Provide the [X, Y] coordinate of the cell's center where the given text is located.  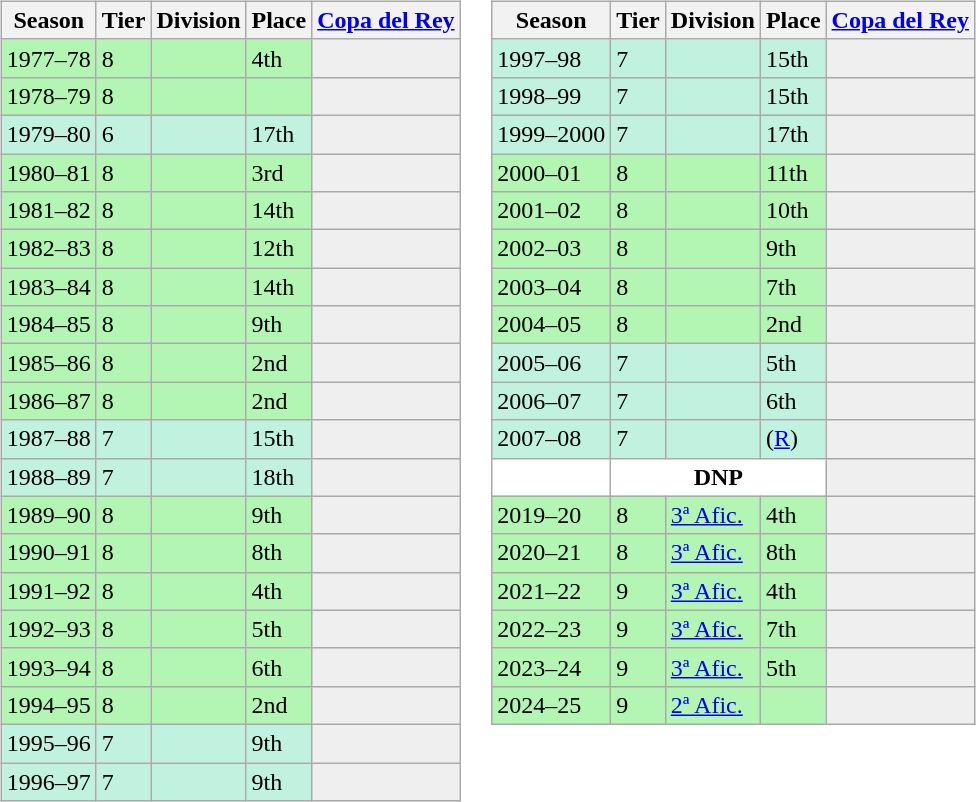
1986–87 [48, 401]
2006–07 [552, 401]
1979–80 [48, 134]
10th [793, 211]
2019–20 [552, 515]
2023–24 [552, 667]
2005–06 [552, 363]
2004–05 [552, 325]
1996–97 [48, 781]
2003–04 [552, 287]
12th [279, 249]
1989–90 [48, 515]
(R) [793, 439]
2ª Afic. [712, 705]
1995–96 [48, 743]
1999–2000 [552, 134]
2002–03 [552, 249]
2020–21 [552, 553]
2007–08 [552, 439]
11th [793, 173]
1993–94 [48, 667]
1983–84 [48, 287]
DNP [718, 477]
1994–95 [48, 705]
1980–81 [48, 173]
2021–22 [552, 591]
2024–25 [552, 705]
2022–23 [552, 629]
1982–83 [48, 249]
1981–82 [48, 211]
1977–78 [48, 58]
2001–02 [552, 211]
1997–98 [552, 58]
2000–01 [552, 173]
3rd [279, 173]
1988–89 [48, 477]
1984–85 [48, 325]
1991–92 [48, 591]
18th [279, 477]
1978–79 [48, 96]
6 [124, 134]
1990–91 [48, 553]
1998–99 [552, 96]
1985–86 [48, 363]
1987–88 [48, 439]
1992–93 [48, 629]
